For the text-containing cell, return its midpoint in [X, Y] coordinate format. 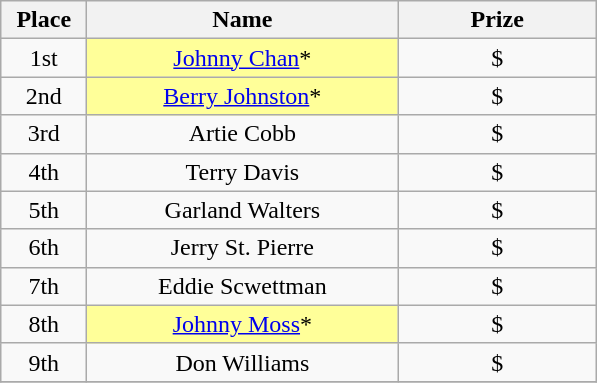
Terry Davis [242, 172]
Name [242, 20]
Berry Johnston* [242, 96]
9th [44, 362]
5th [44, 210]
Eddie Scwettman [242, 286]
1st [44, 58]
8th [44, 324]
Johnny Moss* [242, 324]
Johnny Chan* [242, 58]
3rd [44, 134]
Jerry St. Pierre [242, 248]
6th [44, 248]
Prize [498, 20]
Don Williams [242, 362]
2nd [44, 96]
Artie Cobb [242, 134]
4th [44, 172]
Garland Walters [242, 210]
Place [44, 20]
7th [44, 286]
